Return (x, y) of the center of cell containing provided text 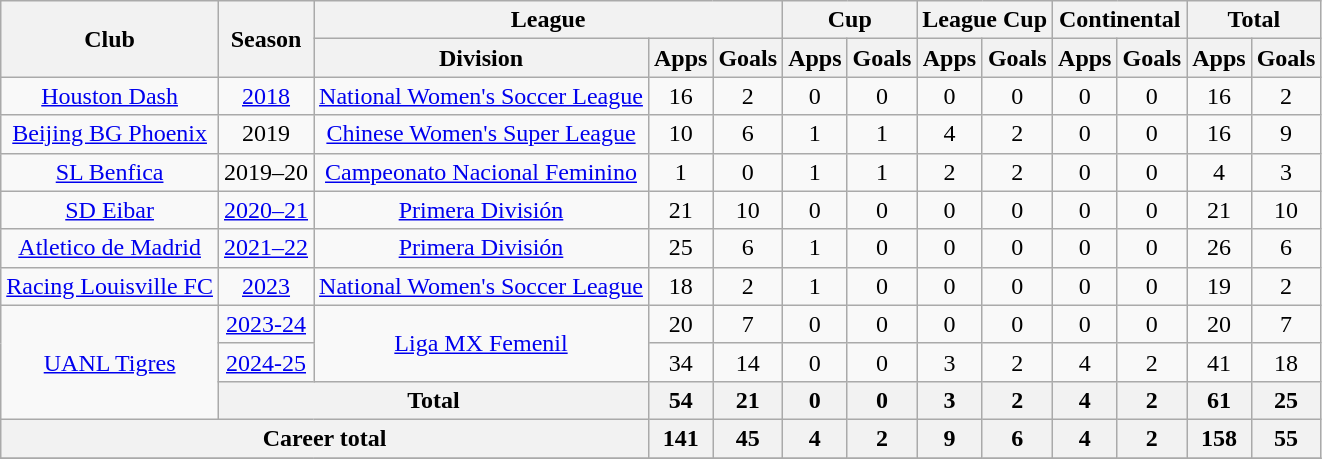
54 (680, 400)
61 (1219, 400)
Liga MX Femenil (482, 343)
League (548, 20)
158 (1219, 438)
2019 (266, 134)
Beijing BG Phoenix (110, 134)
34 (680, 362)
19 (1219, 286)
2023 (266, 286)
Division (482, 58)
141 (680, 438)
SD Eibar (110, 210)
Racing Louisville FC (110, 286)
Campeonato Nacional Feminino (482, 172)
2018 (266, 96)
14 (748, 362)
Cup (850, 20)
2020–21 (266, 210)
SL Benfica (110, 172)
2023-24 (266, 324)
Chinese Women's Super League (482, 134)
41 (1219, 362)
Club (110, 39)
Season (266, 39)
55 (1286, 438)
2021–22 (266, 248)
Atletico de Madrid (110, 248)
League Cup (985, 20)
UANL Tigres (110, 362)
2024-25 (266, 362)
Houston Dash (110, 96)
Career total (325, 438)
Continental (1120, 20)
45 (748, 438)
26 (1219, 248)
2019–20 (266, 172)
